Pinpoint the cell where the given text exists, returning its (X, Y) midpoint coordinate. 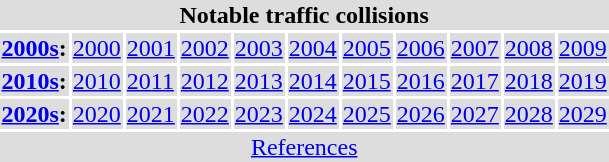
2014 (312, 81)
2006 (420, 48)
2026 (420, 114)
2011 (150, 81)
2000s: (34, 48)
2003 (258, 48)
2029 (582, 114)
2007 (474, 48)
2010 (96, 81)
2027 (474, 114)
2018 (528, 81)
2021 (150, 114)
2028 (528, 114)
Notable traffic collisions (304, 15)
2020s: (34, 114)
2000 (96, 48)
2016 (420, 81)
References (304, 147)
2017 (474, 81)
2013 (258, 81)
2025 (366, 114)
2009 (582, 48)
2012 (204, 81)
2019 (582, 81)
2022 (204, 114)
2001 (150, 48)
2023 (258, 114)
2015 (366, 81)
2024 (312, 114)
2010s: (34, 81)
2008 (528, 48)
2020 (96, 114)
2004 (312, 48)
2002 (204, 48)
2005 (366, 48)
